Extract the (x, y) coordinate from the center of the cell holding the provided text.  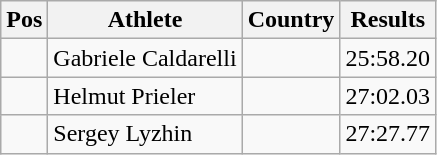
27:02.03 (388, 96)
Results (388, 20)
Helmut Prieler (145, 96)
Pos (24, 20)
27:27.77 (388, 134)
25:58.20 (388, 58)
Athlete (145, 20)
Country (291, 20)
Gabriele Caldarelli (145, 58)
Sergey Lyzhin (145, 134)
